Locate the cell with the specified text and output its [x, y] center coordinate. 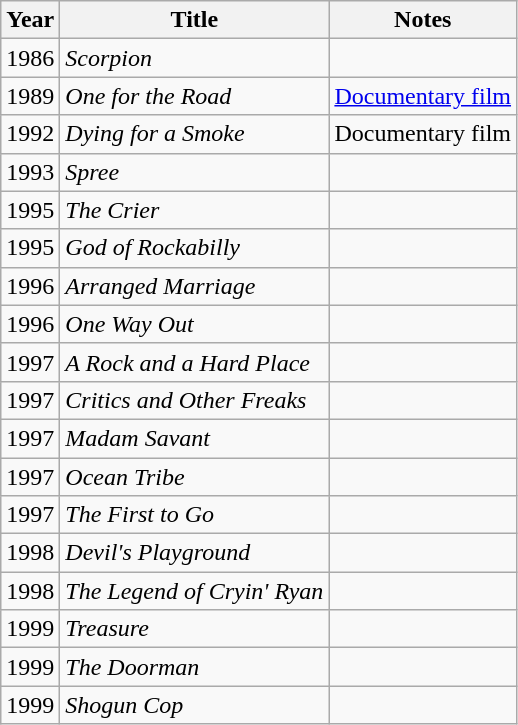
1986 [30, 58]
1992 [30, 134]
The Crier [194, 210]
Devil's Playground [194, 553]
Shogun Cop [194, 705]
Spree [194, 172]
Treasure [194, 629]
Ocean Tribe [194, 477]
One Way Out [194, 324]
The Doorman [194, 667]
One for the Road [194, 96]
Title [194, 20]
Dying for a Smoke [194, 134]
1993 [30, 172]
Notes [423, 20]
Year [30, 20]
A Rock and a Hard Place [194, 362]
1989 [30, 96]
The Legend of Cryin' Ryan [194, 591]
Critics and Other Freaks [194, 400]
The First to Go [194, 515]
Arranged Marriage [194, 286]
Madam Savant [194, 438]
Scorpion [194, 58]
God of Rockabilly [194, 248]
